Return [x, y] of the center of cell containing provided text 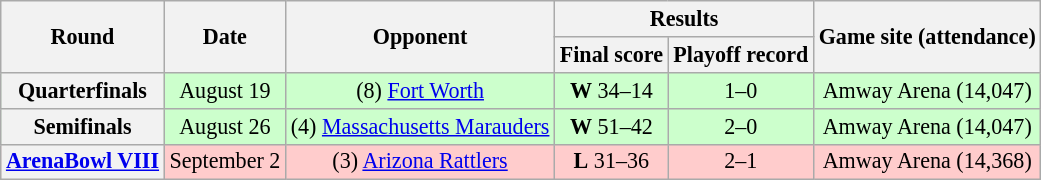
2–1 [740, 162]
1–0 [740, 90]
September 2 [224, 162]
(8) Fort Worth [420, 90]
(3) Arizona Rattlers [420, 162]
August 26 [224, 126]
Final score [612, 54]
Game site (attendance) [928, 36]
2–0 [740, 126]
Results [684, 18]
Quarterfinals [82, 90]
Round [82, 36]
Amway Arena (14,368) [928, 162]
W 51–42 [612, 126]
August 19 [224, 90]
(4) Massachusetts Marauders [420, 126]
W 34–14 [612, 90]
L 31–36 [612, 162]
Semifinals [82, 126]
Opponent [420, 36]
Date [224, 36]
ArenaBowl VIII [82, 162]
Playoff record [740, 54]
